Identify which cell holds the provided text, then report its (X, Y) central coordinate. 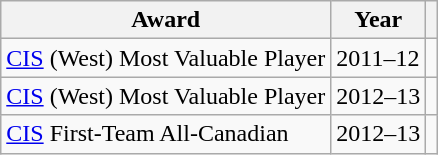
2011–12 (378, 58)
CIS First-Team All-Canadian (166, 134)
Award (166, 20)
Year (378, 20)
